Capture the cell that displays the provided text and extract its (x, y) central coordinate. 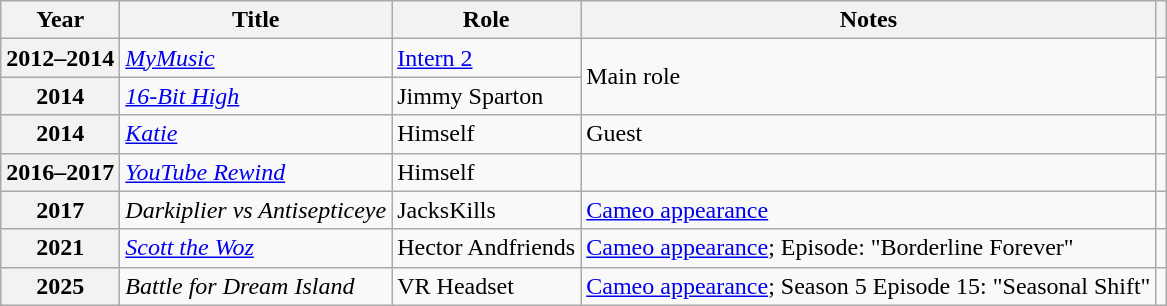
Cameo appearance; Episode: "Borderline Forever" (868, 248)
Darkiplier vs Antisepticeye (256, 210)
JacksKills (486, 210)
Notes (868, 20)
2021 (60, 248)
2025 (60, 286)
Scott the Woz (256, 248)
2016–2017 (60, 172)
Katie (256, 134)
Hector Andfriends (486, 248)
Intern 2 (486, 58)
Cameo appearance; Season 5 Episode 15: "Seasonal Shift" (868, 286)
Role (486, 20)
2017 (60, 210)
2012–2014 (60, 58)
Main role (868, 77)
Battle for Dream Island (256, 286)
MyMusic (256, 58)
Cameo appearance (868, 210)
Jimmy Sparton (486, 96)
16-Bit High (256, 96)
Title (256, 20)
Year (60, 20)
VR Headset (486, 286)
YouTube Rewind (256, 172)
Guest (868, 134)
